Extract the [X, Y] coordinate from the center of the cell holding the provided text.  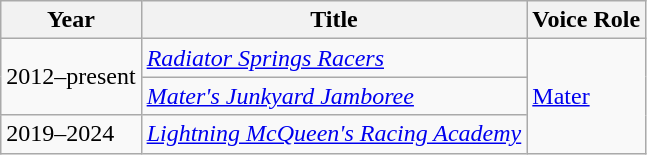
Lightning McQueen's Racing Academy [334, 134]
Title [334, 20]
Radiator Springs Racers [334, 58]
Year [71, 20]
Voice Role [586, 20]
Mater's Junkyard Jamboree [334, 96]
2012–present [71, 77]
Mater [586, 96]
2019–2024 [71, 134]
